Detect which cell encompasses the target text, then output its [X, Y] center coordinate. 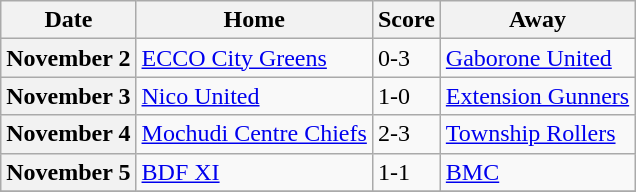
November 2 [68, 58]
November 4 [68, 134]
Nico United [254, 96]
Extension Gunners [537, 96]
Score [406, 20]
Gaborone United [537, 58]
November 5 [68, 172]
1-0 [406, 96]
0-3 [406, 58]
BMC [537, 172]
Township Rollers [537, 134]
Home [254, 20]
2-3 [406, 134]
BDF XI [254, 172]
Date [68, 20]
Away [537, 20]
1-1 [406, 172]
ECCO City Greens [254, 58]
Mochudi Centre Chiefs [254, 134]
November 3 [68, 96]
